Locate the cell with the specified text and output its (x, y) center coordinate. 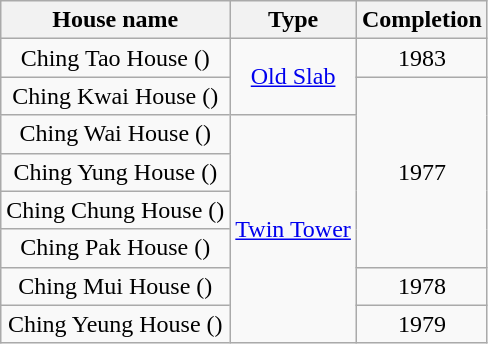
Ching Tao House () (116, 58)
Ching Pak House () (116, 248)
Ching Mui House () (116, 286)
Ching Chung House () (116, 210)
1977 (422, 172)
House name (116, 20)
Type (294, 20)
Ching Yung House () (116, 172)
Twin Tower (294, 229)
Ching Yeung House () (116, 324)
1978 (422, 286)
1983 (422, 58)
Old Slab (294, 77)
Ching Wai House () (116, 134)
1979 (422, 324)
Ching Kwai House () (116, 96)
Completion (422, 20)
